Determine the (x, y) coordinate at the center of the cell enclosing the given text.  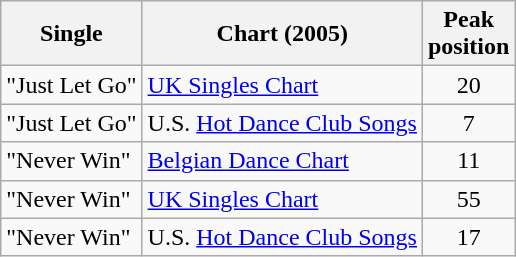
20 (468, 85)
11 (468, 161)
7 (468, 123)
Belgian Dance Chart (282, 161)
17 (468, 237)
Single (72, 34)
Peakposition (468, 34)
Chart (2005) (282, 34)
55 (468, 199)
